Extract the (X, Y) coordinate from the center of the cell holding the provided text.  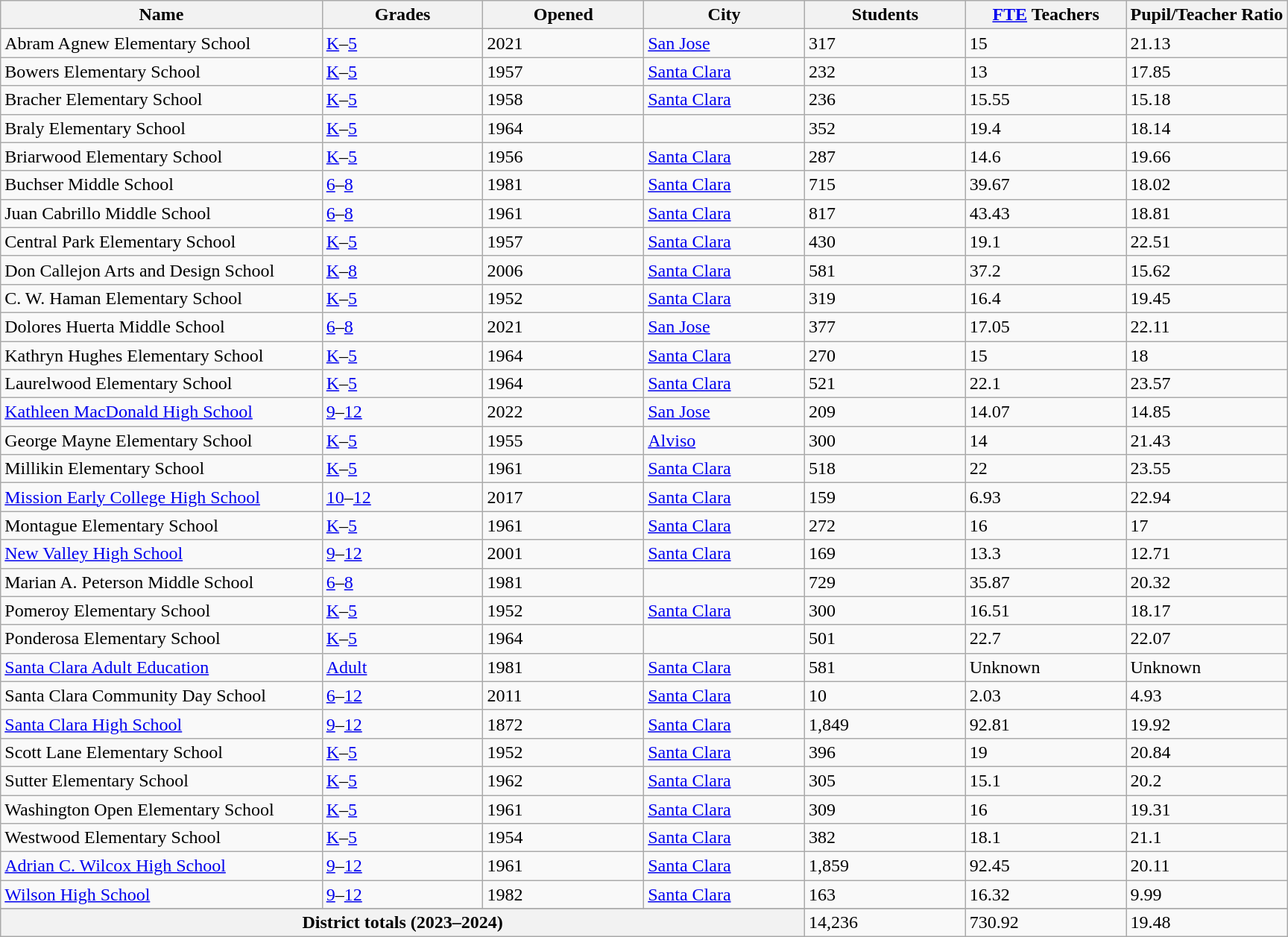
Millikin Elementary School (161, 469)
City (724, 15)
817 (885, 213)
16.32 (1046, 895)
21.43 (1207, 441)
236 (885, 100)
19.31 (1207, 809)
18.81 (1207, 213)
92.45 (1046, 866)
Marian A. Peterson Middle School (161, 582)
22.94 (1207, 497)
New Valley High School (161, 554)
Sutter Elementary School (161, 780)
2011 (563, 695)
16.51 (1046, 611)
Kathryn Hughes Elementary School (161, 356)
14,236 (885, 923)
13 (1046, 72)
270 (885, 356)
17 (1207, 526)
Bracher Elementary School (161, 100)
14 (1046, 441)
729 (885, 582)
232 (885, 72)
1955 (563, 441)
18.17 (1207, 611)
319 (885, 298)
Grades (402, 15)
21.13 (1207, 43)
715 (885, 185)
1872 (563, 724)
Dolores Huerta Middle School (161, 326)
1982 (563, 895)
2.03 (1046, 695)
20.84 (1207, 752)
FTE Teachers (1046, 15)
18 (1207, 356)
19 (1046, 752)
159 (885, 497)
305 (885, 780)
309 (885, 809)
19.45 (1207, 298)
521 (885, 384)
12.71 (1207, 554)
6–12 (402, 695)
501 (885, 639)
Alviso (724, 441)
Name (161, 15)
20.32 (1207, 582)
Kathleen MacDonald High School (161, 412)
352 (885, 128)
15.18 (1207, 100)
22.11 (1207, 326)
15.62 (1207, 270)
23.55 (1207, 469)
43.43 (1046, 213)
730.92 (1046, 923)
Santa Clara Adult Education (161, 667)
272 (885, 526)
19.92 (1207, 724)
Opened (563, 15)
Santa Clara High School (161, 724)
382 (885, 838)
377 (885, 326)
169 (885, 554)
35.87 (1046, 582)
13.3 (1046, 554)
15.55 (1046, 100)
23.57 (1207, 384)
14.07 (1046, 412)
19.48 (1207, 923)
22.51 (1207, 242)
22 (1046, 469)
1954 (563, 838)
19.4 (1046, 128)
Laurelwood Elementary School (161, 384)
317 (885, 43)
Juan Cabrillo Middle School (161, 213)
22.7 (1046, 639)
287 (885, 157)
163 (885, 895)
C. W. Haman Elementary School (161, 298)
Adult (402, 667)
20.2 (1207, 780)
21.1 (1207, 838)
1,859 (885, 866)
Mission Early College High School (161, 497)
14.6 (1046, 157)
Washington Open Elementary School (161, 809)
Pomeroy Elementary School (161, 611)
10–12 (402, 497)
George Mayne Elementary School (161, 441)
Scott Lane Elementary School (161, 752)
20.11 (1207, 866)
430 (885, 242)
92.81 (1046, 724)
Central Park Elementary School (161, 242)
18.1 (1046, 838)
Adrian C. Wilcox High School (161, 866)
6.93 (1046, 497)
16.4 (1046, 298)
1956 (563, 157)
22.1 (1046, 384)
4.93 (1207, 695)
Bowers Elementary School (161, 72)
Abram Agnew Elementary School (161, 43)
15.1 (1046, 780)
1958 (563, 100)
Santa Clara Community Day School (161, 695)
39.67 (1046, 185)
17.85 (1207, 72)
17.05 (1046, 326)
37.2 (1046, 270)
Buchser Middle School (161, 185)
2022 (563, 412)
K–8 (402, 270)
396 (885, 752)
Students (885, 15)
Wilson High School (161, 895)
209 (885, 412)
9.99 (1207, 895)
518 (885, 469)
Don Callejon Arts and Design School (161, 270)
2001 (563, 554)
19.1 (1046, 242)
Pupil/Teacher Ratio (1207, 15)
Briarwood Elementary School (161, 157)
18.14 (1207, 128)
District totals (2023–2024) (402, 923)
Westwood Elementary School (161, 838)
Ponderosa Elementary School (161, 639)
Montague Elementary School (161, 526)
19.66 (1207, 157)
14.85 (1207, 412)
2006 (563, 270)
2017 (563, 497)
1962 (563, 780)
18.02 (1207, 185)
1,849 (885, 724)
10 (885, 695)
Braly Elementary School (161, 128)
22.07 (1207, 639)
